Extract the (X, Y) coordinate from the center of the cell holding the provided text.  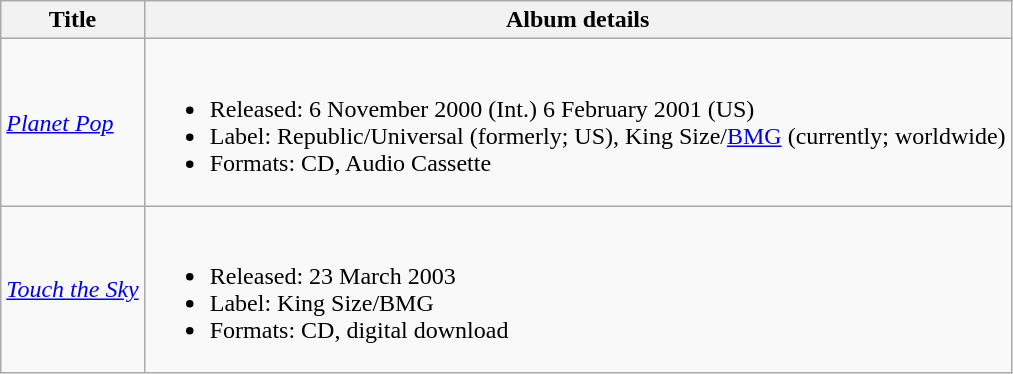
Title (72, 20)
Touch the Sky (72, 290)
Planet Pop (72, 122)
Album details (578, 20)
Released: 23 March 2003Label: King Size/BMGFormats: CD, digital download (578, 290)
